Provide the (X, Y) coordinate of the cell's center where the given text is located.  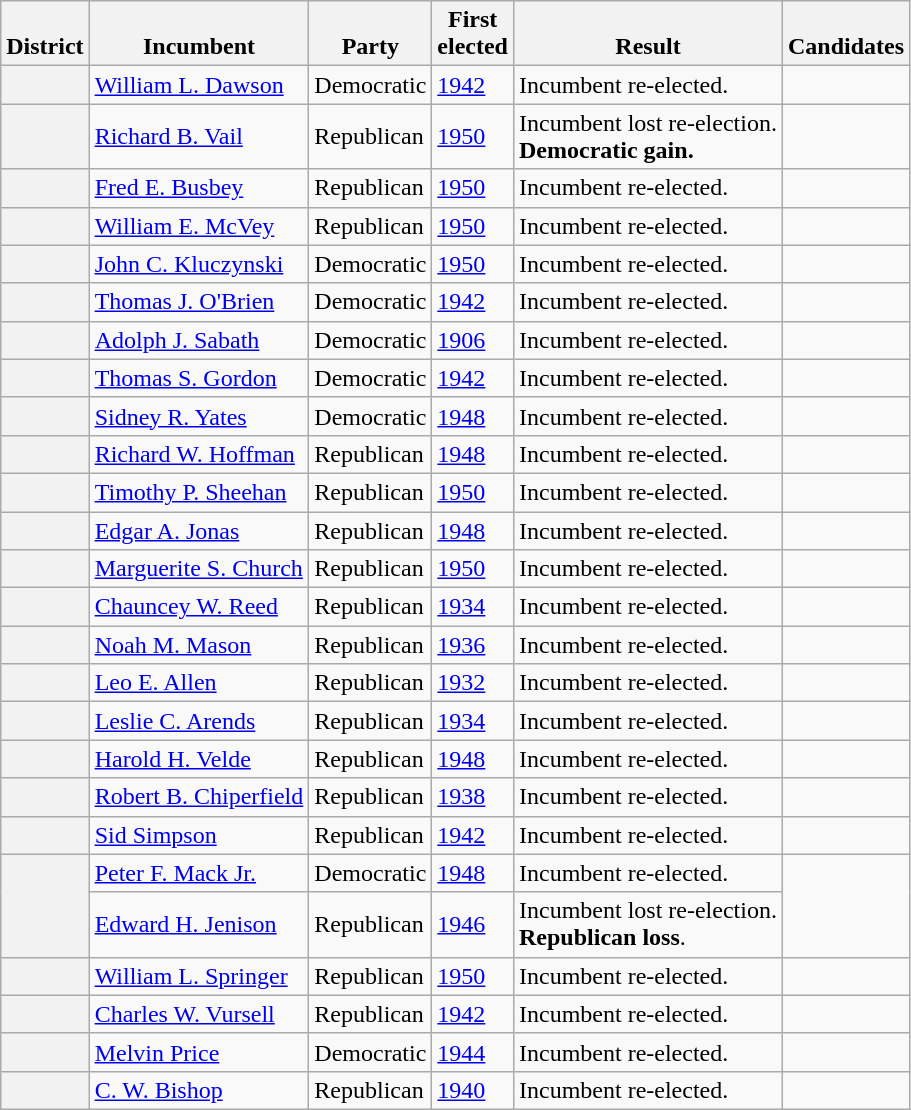
Robert B. Chiperfield (199, 797)
Result (648, 34)
Incumbent lost re-election.Democratic gain. (648, 136)
1944 (473, 1052)
Marguerite S. Church (199, 569)
Fred E. Busbey (199, 188)
C. W. Bishop (199, 1090)
John C. Kluczynski (199, 264)
1906 (473, 340)
Peter F. Mack Jr. (199, 873)
Thomas S. Gordon (199, 378)
Charles W. Vursell (199, 1014)
Noah M. Mason (199, 645)
1936 (473, 645)
1946 (473, 924)
Richard B. Vail (199, 136)
Adolph J. Sabath (199, 340)
William L. Springer (199, 976)
Party (370, 34)
Sidney R. Yates (199, 416)
William L. Dawson (199, 85)
Candidates (846, 34)
Harold H. Velde (199, 759)
Thomas J. O'Brien (199, 302)
Edward H. Jenison (199, 924)
Chauncey W. Reed (199, 607)
William E. McVey (199, 226)
Firstelected (473, 34)
District (45, 34)
Leslie C. Arends (199, 721)
Edgar A. Jonas (199, 531)
Timothy P. Sheehan (199, 492)
Melvin Price (199, 1052)
Richard W. Hoffman (199, 454)
1938 (473, 797)
1940 (473, 1090)
Sid Simpson (199, 835)
Incumbent (199, 34)
Leo E. Allen (199, 683)
Incumbent lost re-election.Republican loss. (648, 924)
1932 (473, 683)
